Find where the given text appears and provide that cell's center as (x, y) coordinate. 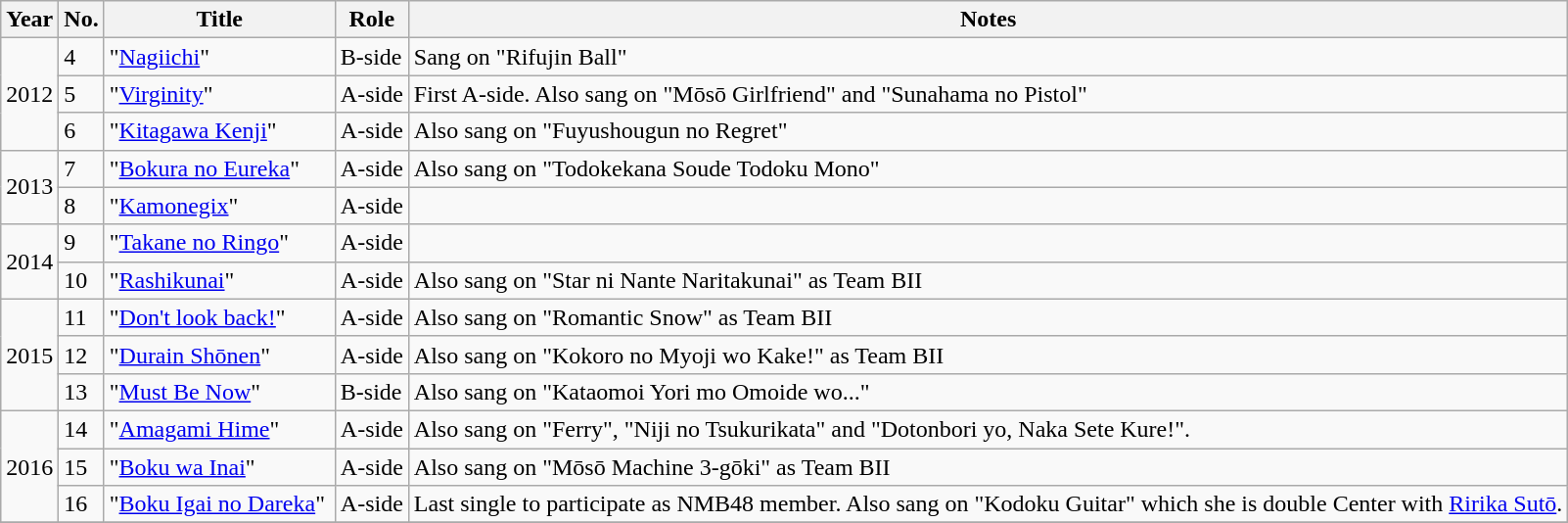
Notes (989, 20)
Also sang on "Fuyushougun no Regret" (989, 131)
"Must Be Now" (219, 392)
2012 (29, 94)
"Durain Shōnen" (219, 355)
12 (81, 355)
"Kitagawa Kenji" (219, 131)
13 (81, 392)
"Don't look back!" (219, 317)
First A-side. Also sang on "Mōsō Girlfriend" and "Sunahama no Pistol" (989, 94)
2014 (29, 261)
"Boku Igai no Dareka" (219, 504)
"Rashikunai" (219, 280)
2015 (29, 355)
"Virginity" (219, 94)
8 (81, 206)
"Kamonegix" (219, 206)
7 (81, 168)
No. (81, 20)
"Boku wa Inai" (219, 467)
11 (81, 317)
Last single to participate as NMB48 member. Also sang on "Kodoku Guitar" which she is double Center with Ririka Sutō. (989, 504)
14 (81, 429)
Role (372, 20)
Year (29, 20)
4 (81, 57)
Also sang on "Mōsō Machine 3-gōki" as Team BII (989, 467)
Title (219, 20)
Also sang on "Kokoro no Myoji wo Kake!" as Team BII (989, 355)
"Amagami Hime" (219, 429)
9 (81, 243)
5 (81, 94)
"Nagiichi" (219, 57)
10 (81, 280)
16 (81, 504)
Also sang on "Romantic Snow" as Team BII (989, 317)
6 (81, 131)
Also sang on "Todokekana Soude Todoku Mono" (989, 168)
2016 (29, 466)
"Takane no Ringo" (219, 243)
Also sang on "Star ni Nante Naritakunai" as Team BII (989, 280)
2013 (29, 187)
15 (81, 467)
Also sang on "Kataomoi Yori mo Omoide wo..." (989, 392)
Also sang on "Ferry", "Niji no Tsukurikata" and "Dotonbori yo, Naka Sete Kure!". (989, 429)
"Bokura no Eureka" (219, 168)
Sang on "Rifujin Ball" (989, 57)
